Detect which cell encompasses the target text, then output its [X, Y] center coordinate. 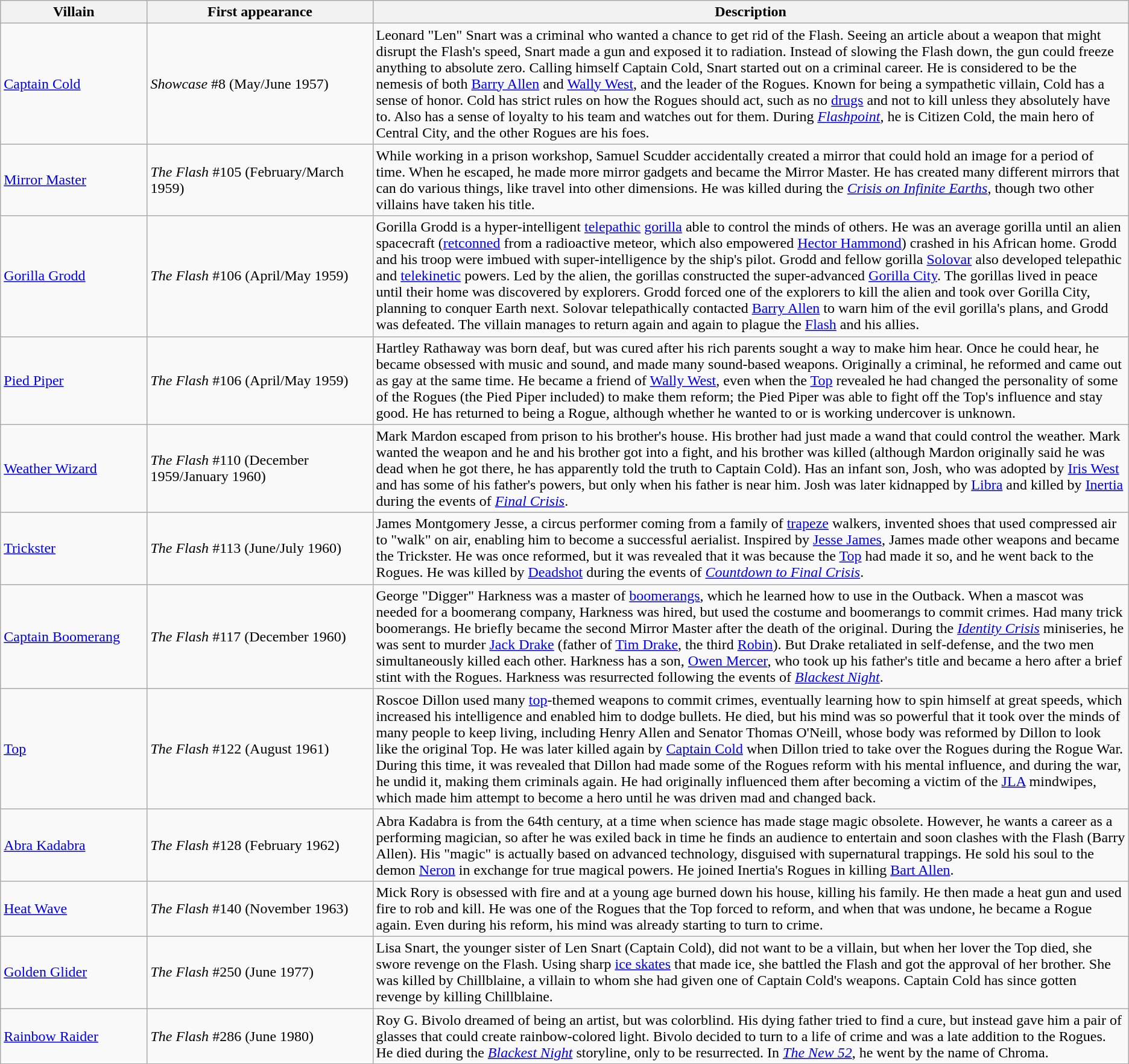
Golden Glider [74, 972]
The Flash #128 (February 1962) [260, 845]
Captain Boomerang [74, 637]
The Flash #110 (December 1959/January 1960) [260, 468]
The Flash #140 (November 1963) [260, 908]
Captain Cold [74, 84]
The Flash #113 (June/July 1960) [260, 549]
Gorilla Grodd [74, 276]
Description [750, 12]
The Flash #117 (December 1960) [260, 637]
Rainbow Raider [74, 1036]
Trickster [74, 549]
The Flash #286 (June 1980) [260, 1036]
Top [74, 749]
Villain [74, 12]
Showcase #8 (May/June 1957) [260, 84]
Weather Wizard [74, 468]
Pied Piper [74, 380]
Mirror Master [74, 180]
The Flash #250 (June 1977) [260, 972]
Abra Kadabra [74, 845]
First appearance [260, 12]
Heat Wave [74, 908]
The Flash #105 (February/March 1959) [260, 180]
The Flash #122 (August 1961) [260, 749]
